Provide the [x, y] coordinate of the cell's center where the given text is located.  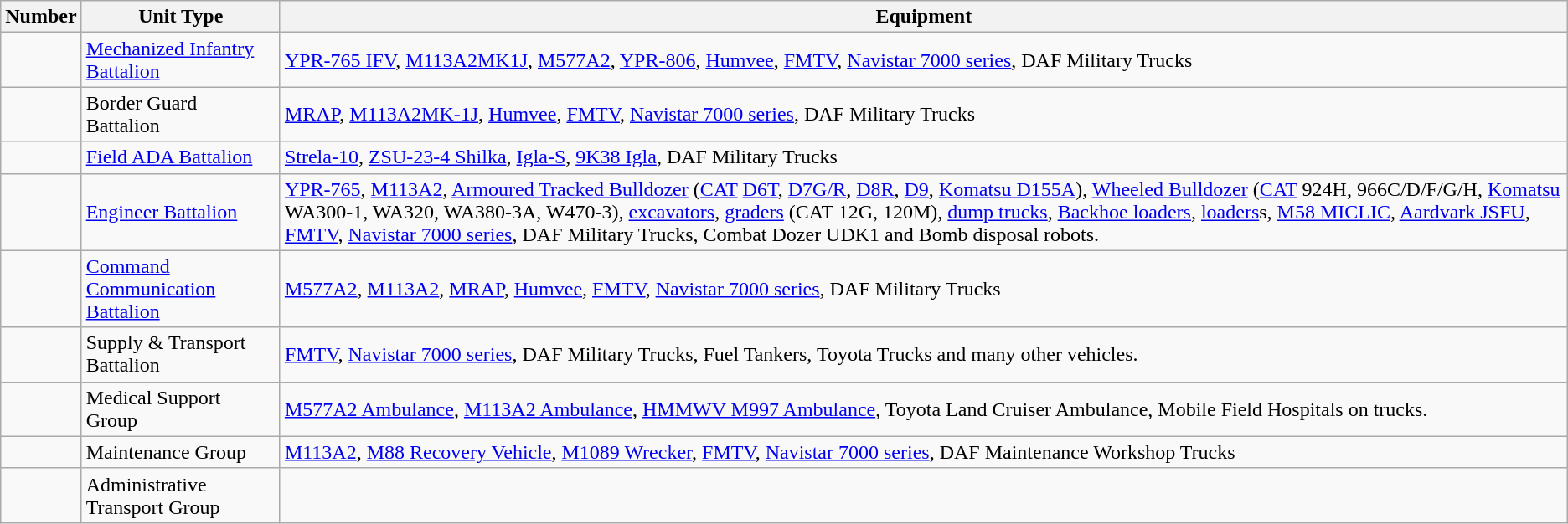
Strela-10, ZSU-23-4 Shilka, Igla-S, 9K38 Igla, DAF Military Trucks [923, 157]
Mechanized Infantry Battalion [181, 60]
M577A2, M113A2, MRAP, Humvee, FMTV, Navistar 7000 series, DAF Military Trucks [923, 289]
Field ADA Battalion [181, 157]
Command Communication Battalion [181, 289]
Border Guard Battalion [181, 114]
MRAP, M113A2MK-1J, Humvee, FMTV, Navistar 7000 series, DAF Military Trucks [923, 114]
Unit Type [181, 17]
Administrative Transport Group [181, 496]
M113A2, M88 Recovery Vehicle, M1089 Wrecker, FMTV, Navistar 7000 series, DAF Maintenance Workshop Trucks [923, 452]
Equipment [923, 17]
FMTV, Navistar 7000 series, DAF Military Trucks, Fuel Tankers, Toyota Trucks and many other vehicles. [923, 355]
Engineer Battalion [181, 212]
Number [41, 17]
M577A2 Ambulance, M113A2 Ambulance, HMMWV M997 Ambulance, Toyota Land Cruiser Ambulance, Mobile Field Hospitals on trucks. [923, 408]
YPR-765 IFV, M113A2MK1J, M577A2, YPR-806, Humvee, FMTV, Navistar 7000 series, DAF Military Trucks [923, 60]
Maintenance Group [181, 452]
Supply & Transport Battalion [181, 355]
Medical Support Group [181, 408]
